Determine the [x, y] coordinate at the center of the cell enclosing the given text.  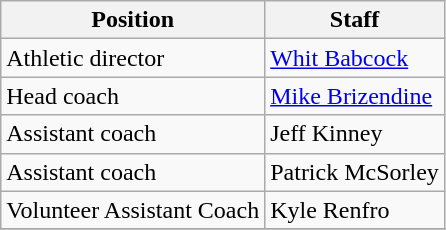
Kyle Renfro [355, 210]
Whit Babcock [355, 58]
Staff [355, 20]
Position [133, 20]
Patrick McSorley [355, 172]
Head coach [133, 96]
Athletic director [133, 58]
Volunteer Assistant Coach [133, 210]
Mike Brizendine [355, 96]
Jeff Kinney [355, 134]
